Output the (X, Y) coordinate of the center of the cell containing the given text.  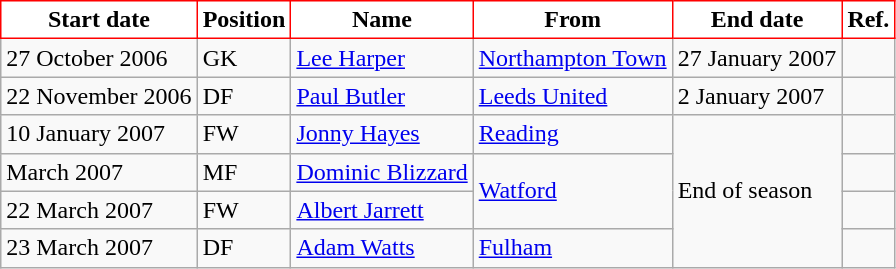
Leeds United (572, 96)
27 January 2007 (757, 58)
Watford (572, 191)
March 2007 (99, 172)
End date (757, 20)
From (572, 20)
Jonny Hayes (382, 134)
Paul Butler (382, 96)
Position (244, 20)
End of season (757, 191)
MF (244, 172)
10 January 2007 (99, 134)
Dominic Blizzard (382, 172)
Fulham (572, 248)
27 October 2006 (99, 58)
Northampton Town (572, 58)
Albert Jarrett (382, 210)
Reading (572, 134)
2 January 2007 (757, 96)
22 March 2007 (99, 210)
22 November 2006 (99, 96)
Adam Watts (382, 248)
Lee Harper (382, 58)
Ref. (868, 20)
23 March 2007 (99, 248)
Start date (99, 20)
GK (244, 58)
Name (382, 20)
